Determine the (X, Y) coordinate at the center of the cell enclosing the given text.  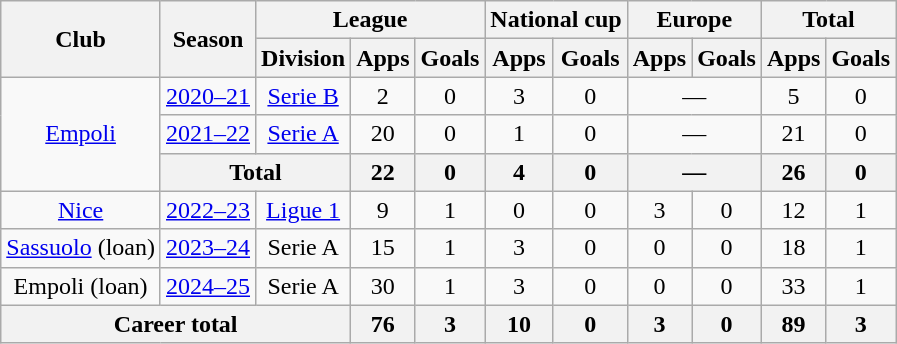
2022–23 (208, 210)
Sassuolo (loan) (81, 248)
Ligue 1 (304, 210)
2020–21 (208, 96)
4 (519, 172)
89 (793, 324)
League (370, 20)
30 (383, 286)
26 (793, 172)
5 (793, 96)
10 (519, 324)
2 (383, 96)
18 (793, 248)
Season (208, 39)
15 (383, 248)
Serie B (304, 96)
Empoli (loan) (81, 286)
National cup (556, 20)
2021–22 (208, 134)
2024–25 (208, 286)
Career total (176, 324)
Club (81, 39)
12 (793, 210)
Division (304, 58)
20 (383, 134)
76 (383, 324)
2023–24 (208, 248)
21 (793, 134)
Nice (81, 210)
22 (383, 172)
33 (793, 286)
9 (383, 210)
Europe (694, 20)
Empoli (81, 134)
